Detect which cell encompasses the target text, then output its [X, Y] center coordinate. 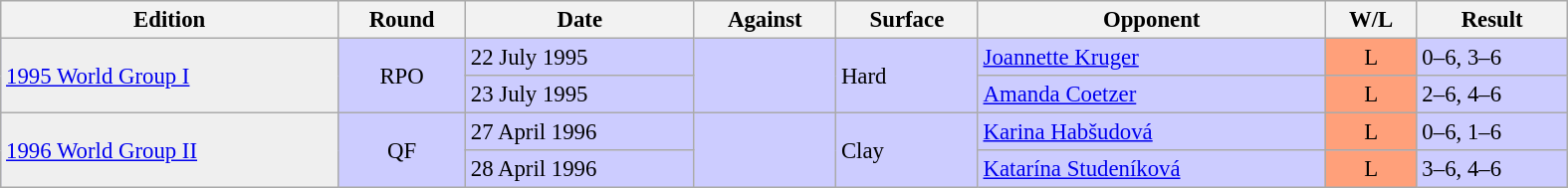
1996 World Group II [169, 151]
22 July 1995 [579, 58]
Clay [908, 151]
2–6, 4–6 [1491, 94]
0–6, 3–6 [1491, 58]
Against [765, 20]
Surface [908, 20]
RPO [402, 76]
Opponent [1151, 20]
Hard [908, 76]
Round [402, 20]
Katarína Studeníková [1151, 169]
28 April 1996 [579, 169]
0–6, 1–6 [1491, 132]
W/L [1371, 20]
QF [402, 151]
Result [1491, 20]
Edition [169, 20]
Karina Habšudová [1151, 132]
27 April 1996 [579, 132]
1995 World Group I [169, 76]
Date [579, 20]
3–6, 4–6 [1491, 169]
Amanda Coetzer [1151, 94]
Joannette Kruger [1151, 58]
23 July 1995 [579, 94]
